Pinpoint the cell where the given text exists, returning its (X, Y) midpoint coordinate. 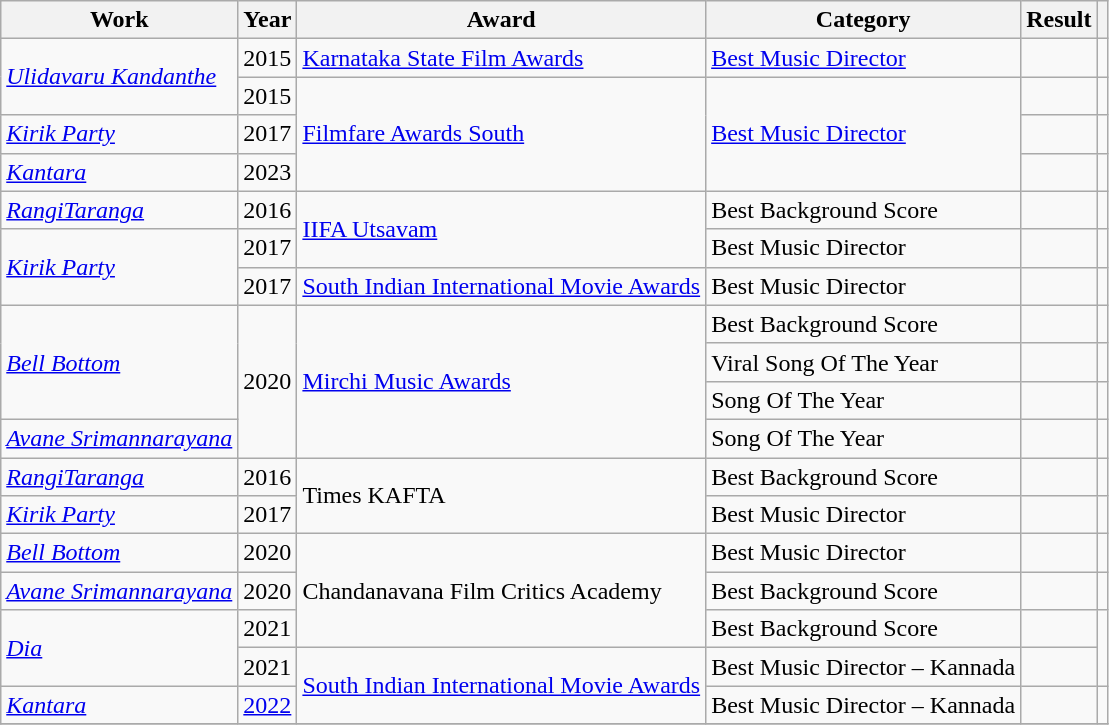
IIFA Utsavam (502, 229)
Filmfare Awards South (502, 134)
Category (864, 20)
Award (502, 20)
Chandanavana Film Critics Academy (502, 591)
Mirchi Music Awards (502, 381)
Dia (120, 648)
2022 (268, 705)
Work (120, 20)
Result (1059, 20)
Year (268, 20)
Ulidavaru Kandanthe (120, 77)
Times KAFTA (502, 496)
2023 (268, 172)
Viral Song Of The Year (864, 362)
Karnataka State Film Awards (502, 58)
